Determine the (x, y) coordinate at the center of the cell enclosing the given text.  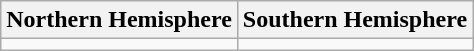
Southern Hemisphere (354, 20)
Northern Hemisphere (120, 20)
